Return (X, Y) of the center of cell containing provided text 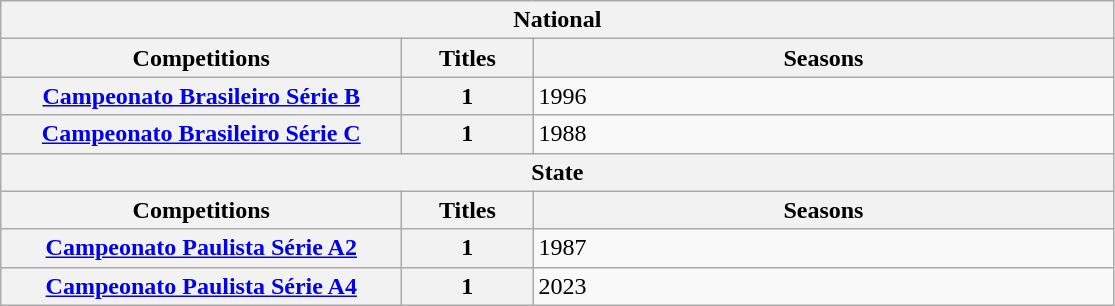
Campeonato Brasileiro Série B (202, 96)
Campeonato Paulista Série A4 (202, 286)
2023 (824, 286)
1996 (824, 96)
Campeonato Brasileiro Série C (202, 134)
National (558, 20)
Campeonato Paulista Série A2 (202, 248)
State (558, 172)
1987 (824, 248)
1988 (824, 134)
